Search for the cell housing the specified text and yield its (x, y) center coordinate. 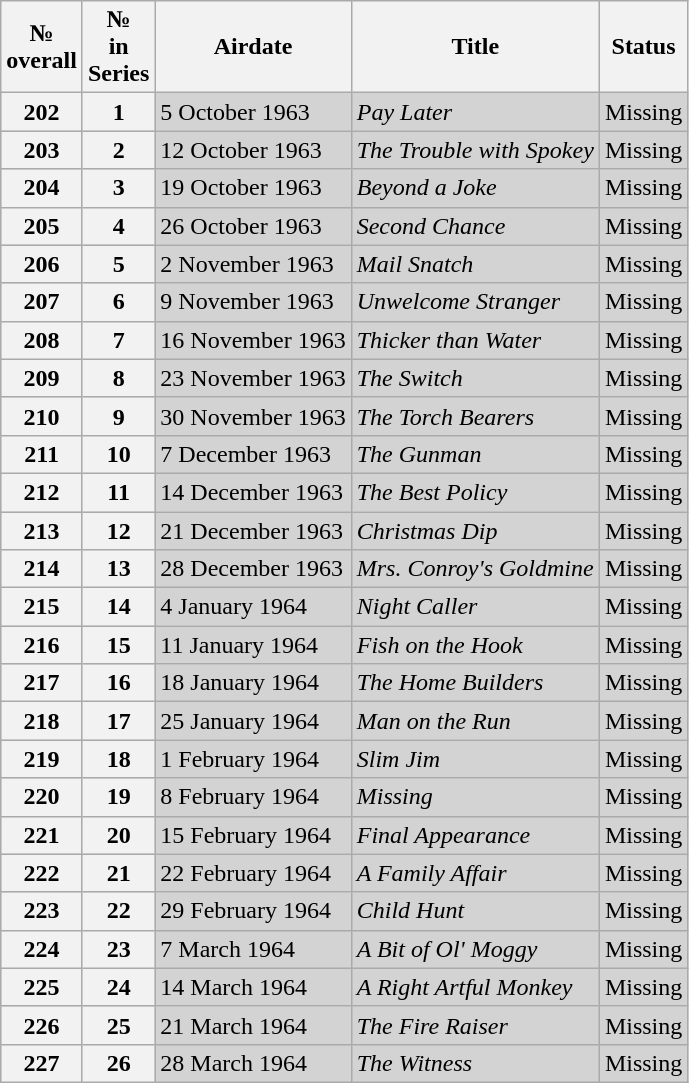
Beyond a Joke (475, 188)
The Gunman (475, 454)
20 (118, 835)
10 (118, 454)
14 December 1963 (253, 492)
24 (118, 987)
23 November 1963 (253, 378)
2 November 1963 (253, 264)
214 (42, 569)
Airdate (253, 47)
23 (118, 949)
204 (42, 188)
Slim Jim (475, 759)
Second Chance (475, 226)
Man on the Run (475, 721)
4 January 1964 (253, 607)
13 (118, 569)
2 (118, 150)
8 February 1964 (253, 797)
Night Caller (475, 607)
The Home Builders (475, 683)
1 (118, 112)
208 (42, 340)
№inSeries (118, 47)
22 (118, 911)
14 (118, 607)
25 (118, 1025)
4 (118, 226)
A Right Artful Monkey (475, 987)
218 (42, 721)
18 (118, 759)
202 (42, 112)
206 (42, 264)
212 (42, 492)
15 (118, 645)
Mrs. Conroy's Goldmine (475, 569)
Fish on the Hook (475, 645)
12 (118, 531)
30 November 1963 (253, 416)
The Trouble with Spokey (475, 150)
11 January 1964 (253, 645)
14 March 1964 (253, 987)
213 (42, 531)
9 (118, 416)
6 (118, 302)
5 October 1963 (253, 112)
29 February 1964 (253, 911)
15 February 1964 (253, 835)
19 (118, 797)
26 (118, 1063)
223 (42, 911)
The Switch (475, 378)
The Torch Bearers (475, 416)
The Witness (475, 1063)
7 (118, 340)
28 March 1964 (253, 1063)
211 (42, 454)
The Fire Raiser (475, 1025)
The Best Policy (475, 492)
8 (118, 378)
209 (42, 378)
22 February 1964 (253, 873)
21 December 1963 (253, 531)
224 (42, 949)
3 (118, 188)
21 March 1964 (253, 1025)
16 (118, 683)
9 November 1963 (253, 302)
219 (42, 759)
7 March 1964 (253, 949)
12 October 1963 (253, 150)
11 (118, 492)
226 (42, 1025)
Child Hunt (475, 911)
25 January 1964 (253, 721)
№overall (42, 47)
26 October 1963 (253, 226)
222 (42, 873)
17 (118, 721)
Status (643, 47)
Final Appearance (475, 835)
Pay Later (475, 112)
Christmas Dip (475, 531)
Mail Snatch (475, 264)
220 (42, 797)
Unwelcome Stranger (475, 302)
Thicker than Water (475, 340)
210 (42, 416)
A Family Affair (475, 873)
19 October 1963 (253, 188)
28 December 1963 (253, 569)
216 (42, 645)
205 (42, 226)
16 November 1963 (253, 340)
21 (118, 873)
207 (42, 302)
A Bit of Ol' Moggy (475, 949)
7 December 1963 (253, 454)
217 (42, 683)
1 February 1964 (253, 759)
227 (42, 1063)
5 (118, 264)
Title (475, 47)
215 (42, 607)
203 (42, 150)
225 (42, 987)
18 January 1964 (253, 683)
221 (42, 835)
